Return [X, Y] of the center of cell containing provided text 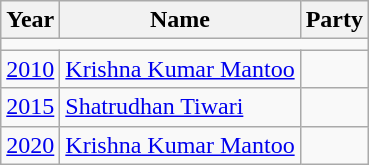
2010 [30, 69]
Name [180, 20]
2020 [30, 145]
2015 [30, 107]
Shatrudhan Tiwari [180, 107]
Party [334, 20]
Year [30, 20]
